From the cell containing the given text, extract its center point as [X, Y] coordinate. 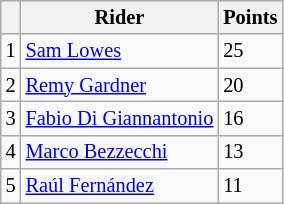
16 [250, 118]
20 [250, 85]
1 [11, 51]
5 [11, 186]
Marco Bezzecchi [120, 152]
Points [250, 17]
11 [250, 186]
4 [11, 152]
Fabio Di Giannantonio [120, 118]
25 [250, 51]
Raúl Fernández [120, 186]
2 [11, 85]
Sam Lowes [120, 51]
13 [250, 152]
Rider [120, 17]
3 [11, 118]
Remy Gardner [120, 85]
